From the cell containing the given text, extract its center point as [X, Y] coordinate. 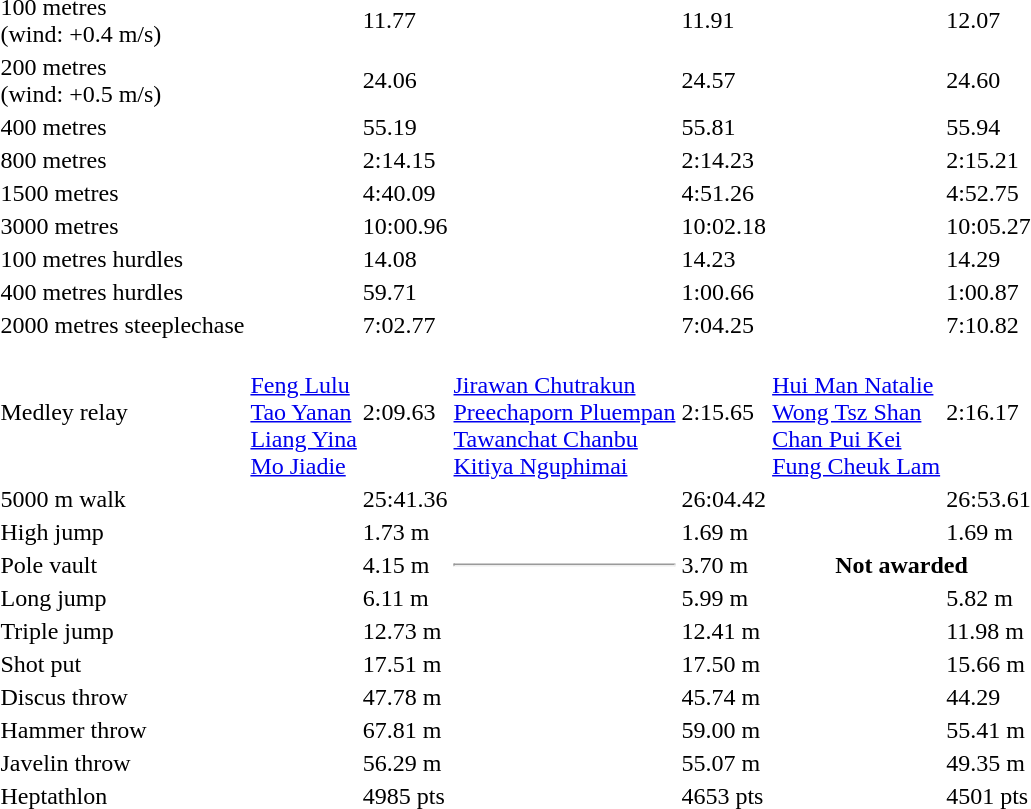
59.00 m [724, 730]
10:00.96 [405, 226]
24.06 [405, 80]
10:02.18 [724, 226]
6.11 m [405, 598]
47.78 m [405, 697]
1:00.66 [724, 292]
67.81 m [405, 730]
55.19 [405, 127]
55.81 [724, 127]
2:14.15 [405, 160]
56.29 m [405, 763]
2:09.63 [405, 412]
7:02.77 [405, 325]
2:14.23 [724, 160]
25:41.36 [405, 499]
1.73 m [405, 532]
17.50 m [724, 664]
2:15.65 [724, 412]
26:04.42 [724, 499]
55.07 m [724, 763]
4.15 m [405, 565]
5.99 m [724, 598]
1.69 m [724, 532]
14.23 [724, 259]
24.57 [724, 80]
17.51 m [405, 664]
12.41 m [724, 631]
4:40.09 [405, 193]
Jirawan ChutrakunPreechaporn PluempanTawanchat ChanbuKitiya Nguphimai [564, 412]
7:04.25 [724, 325]
Feng LuluTao YananLiang YinaMo Jiadie [304, 412]
Hui Man NatalieWong Tsz ShanChan Pui KeiFung Cheuk Lam [856, 412]
14.08 [405, 259]
59.71 [405, 292]
45.74 m [724, 697]
12.73 m [405, 631]
3.70 m [724, 565]
4:51.26 [724, 193]
